Search for the cell housing the specified text and yield its [x, y] center coordinate. 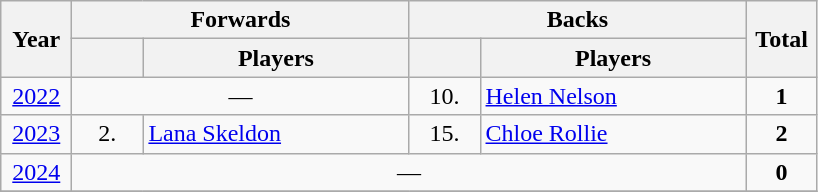
Backs [578, 20]
2023 [36, 134]
10. [444, 96]
Lana Skeldon [276, 134]
1 [782, 96]
Chloe Rollie [613, 134]
0 [782, 172]
15. [444, 134]
Year [36, 39]
Total [782, 39]
2 [782, 134]
2022 [36, 96]
Helen Nelson [613, 96]
2024 [36, 172]
2. [108, 134]
Forwards [240, 20]
